Extract the (x, y) coordinate from the center of the cell holding the provided text.  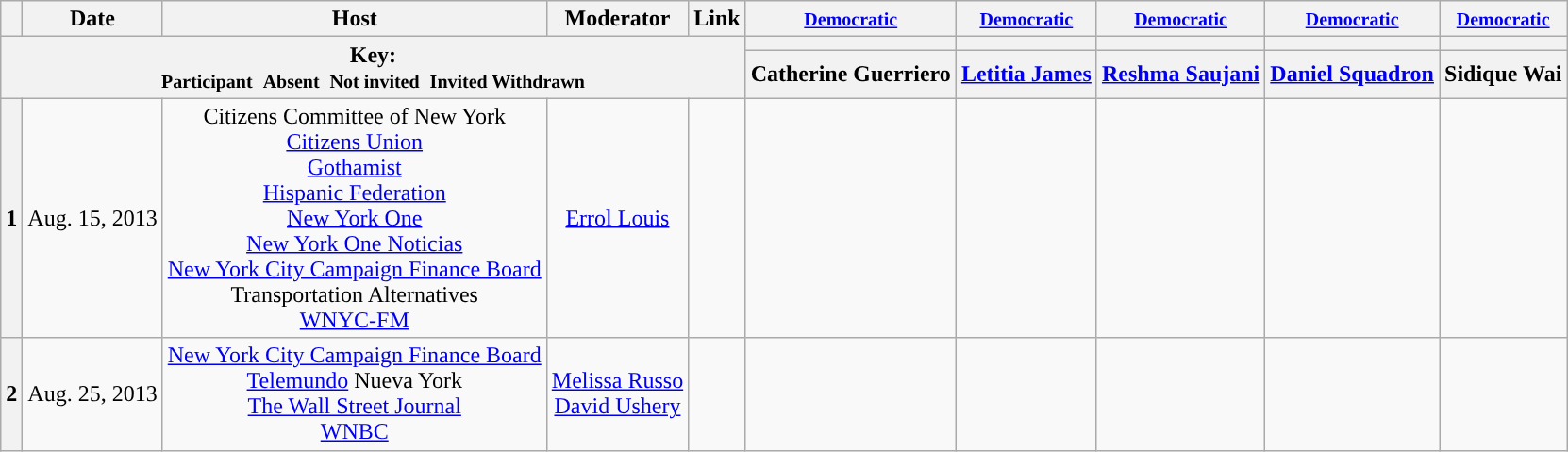
Aug. 25, 2013 (92, 394)
Daniel Squadron (1353, 74)
Key: Participant Absent Not invited Invited Withdrawn (374, 68)
Host (355, 19)
Errol Louis (617, 218)
Reshma Saujani (1180, 74)
2 (11, 394)
Moderator (617, 19)
Letitia James (1026, 74)
Sidique Wai (1504, 74)
Aug. 15, 2013 (92, 218)
Link (717, 19)
Date (92, 19)
Catherine Guerriero (851, 74)
1 (11, 218)
Melissa RussoDavid Ushery (617, 394)
New York City Campaign Finance BoardTelemundo Nueva YorkThe Wall Street JournalWNBC (355, 394)
